Locate the cell with the specified text and output its (x, y) center coordinate. 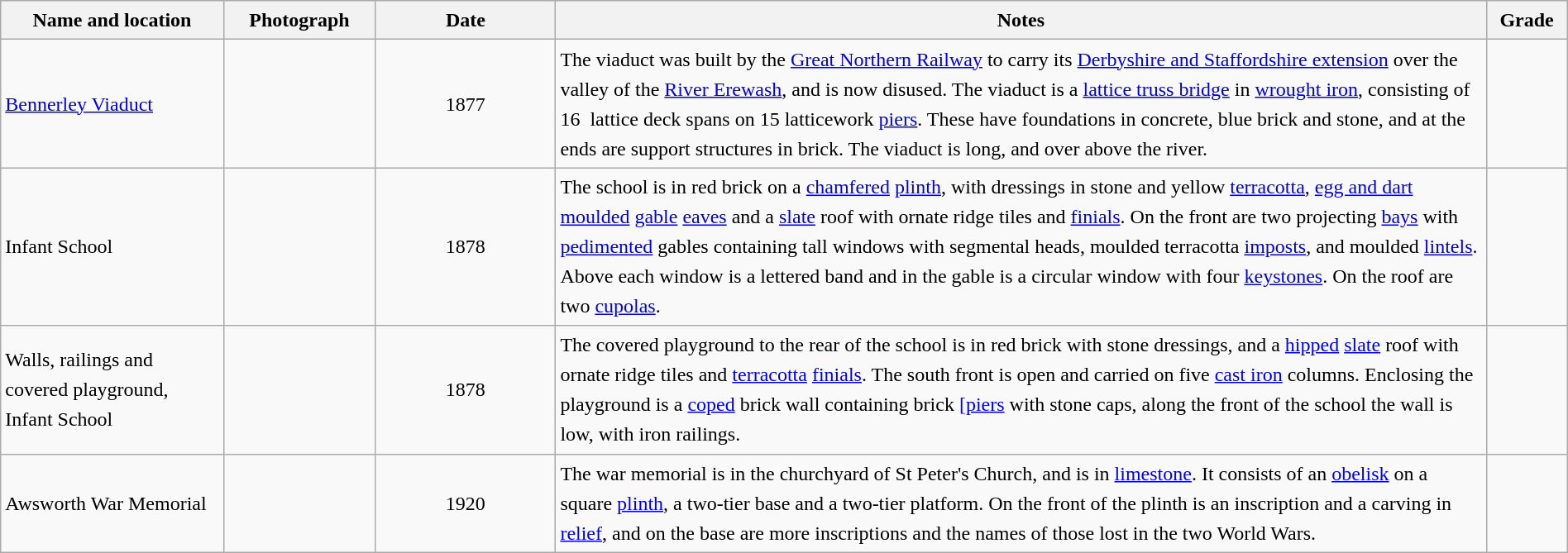
Photograph (299, 20)
Infant School (112, 246)
Notes (1021, 20)
Walls, railings and covered playground, Infant School (112, 390)
1877 (466, 104)
Grade (1527, 20)
Awsworth War Memorial (112, 503)
Name and location (112, 20)
Bennerley Viaduct (112, 104)
Date (466, 20)
1920 (466, 503)
